Extract the (X, Y) coordinate from the center of the cell holding the provided text.  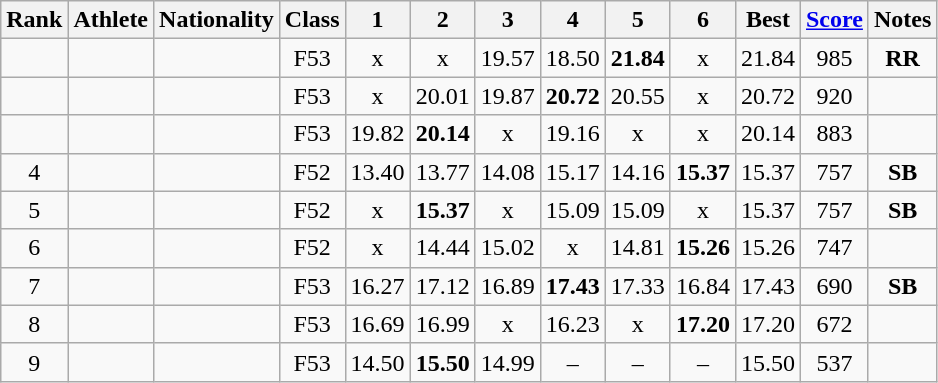
19.57 (508, 58)
Score (834, 20)
14.50 (378, 362)
2 (442, 20)
17.12 (442, 286)
19.87 (508, 96)
14.16 (638, 172)
16.99 (442, 324)
1 (378, 20)
16.69 (378, 324)
18.50 (572, 58)
537 (834, 362)
14.81 (638, 248)
14.08 (508, 172)
13.77 (442, 172)
3 (508, 20)
Notes (902, 20)
920 (834, 96)
14.44 (442, 248)
747 (834, 248)
883 (834, 134)
17.33 (638, 286)
19.82 (378, 134)
14.99 (508, 362)
16.89 (508, 286)
13.40 (378, 172)
Nationality (217, 20)
15.17 (572, 172)
672 (834, 324)
Rank (34, 20)
15.02 (508, 248)
7 (34, 286)
Class (312, 20)
RR (902, 58)
16.23 (572, 324)
985 (834, 58)
Best (768, 20)
690 (834, 286)
20.01 (442, 96)
19.16 (572, 134)
Athlete (111, 20)
20.55 (638, 96)
8 (34, 324)
9 (34, 362)
16.27 (378, 286)
16.84 (702, 286)
